Capture the cell that displays the provided text and extract its (X, Y) central coordinate. 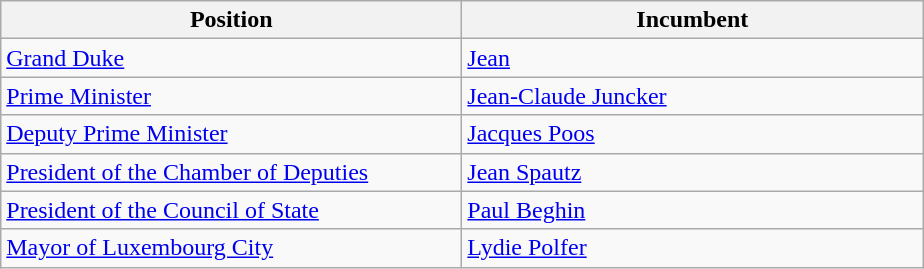
Jean-Claude Juncker (692, 96)
President of the Council of State (232, 210)
Jacques Poos (692, 134)
Grand Duke (232, 58)
Jean (692, 58)
Mayor of Luxembourg City (232, 248)
Incumbent (692, 20)
Paul Beghin (692, 210)
Position (232, 20)
Prime Minister (232, 96)
Deputy Prime Minister (232, 134)
Lydie Polfer (692, 248)
Jean Spautz (692, 172)
President of the Chamber of Deputies (232, 172)
